Find where the given text appears and provide that cell's center as [X, Y] coordinate. 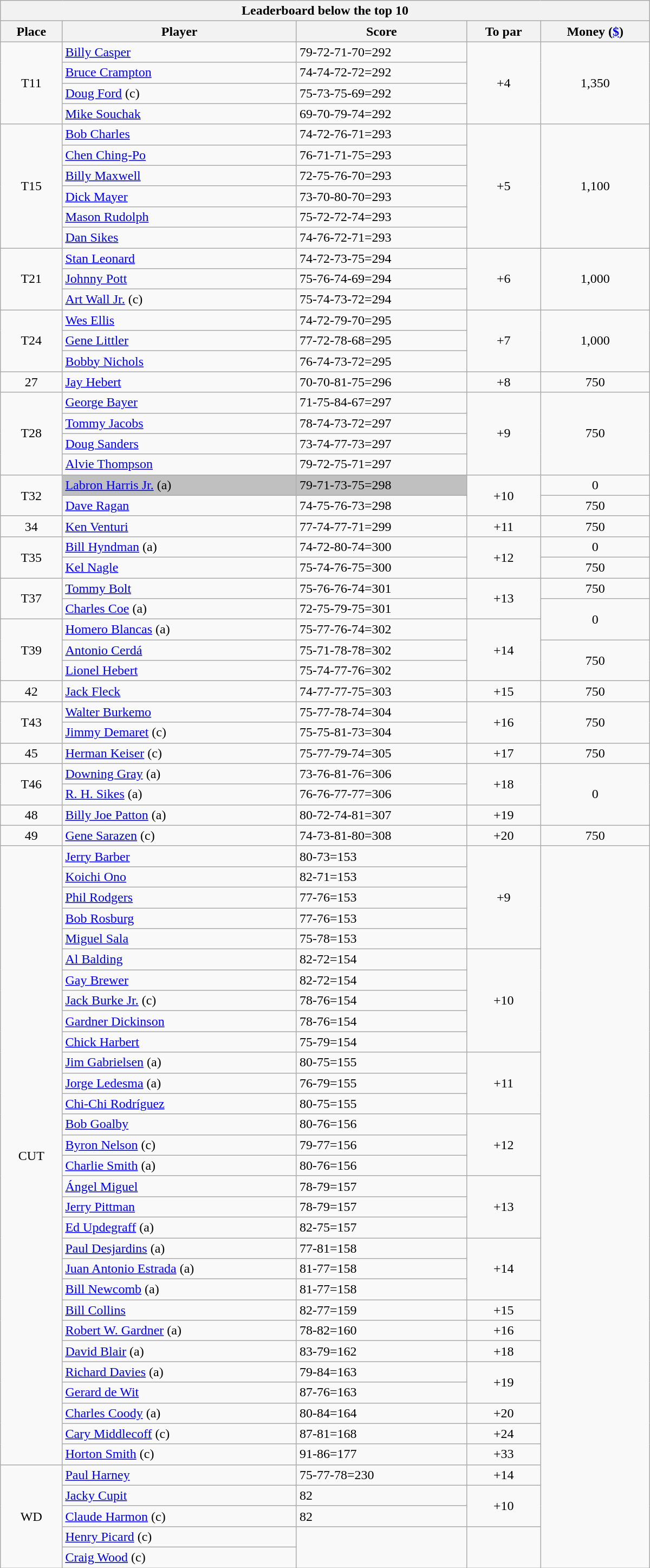
Place [31, 31]
Ángel Miguel [180, 1186]
Bill Newcomb (a) [180, 1290]
To par [504, 31]
Chick Harbert [180, 1042]
T35 [31, 557]
Score [381, 31]
Jacky Cupit [180, 1495]
Ken Venturi [180, 526]
80-84=164 [381, 1413]
75-73-75-69=292 [381, 93]
Jim Gabrielsen (a) [180, 1062]
Al Balding [180, 960]
T28 [31, 433]
75-78=153 [381, 939]
T32 [31, 495]
+5 [504, 186]
WD [31, 1516]
Bill Hyndman (a) [180, 547]
83-79=162 [381, 1351]
71-75-84-67=297 [381, 403]
Paul Desjardins (a) [180, 1248]
Billy Maxwell [180, 176]
Dick Mayer [180, 196]
Alvie Thompson [180, 464]
Kel Nagle [180, 567]
T15 [31, 186]
27 [31, 382]
Billy Joe Patton (a) [180, 815]
Cary Middlecoff (c) [180, 1434]
76-71-71-75=293 [381, 155]
T11 [31, 83]
74-72-79-70=295 [381, 320]
74-72-76-71=293 [381, 134]
Doug Sanders [180, 444]
Richard Davies (a) [180, 1372]
75-74-76-75=300 [381, 567]
Jay Hebert [180, 382]
49 [31, 835]
Gerard de Wit [180, 1392]
78-82=160 [381, 1331]
Bob Goalby [180, 1124]
79-72-71-70=292 [381, 52]
Doug Ford (c) [180, 93]
79-72-75-71=297 [381, 464]
87-76=163 [381, 1392]
Walter Burkemo [180, 712]
Mason Rudolph [180, 217]
T37 [31, 598]
74-75-76-73=298 [381, 506]
Billy Casper [180, 52]
72-75-76-70=293 [381, 176]
80-72-74-81=307 [381, 815]
Gay Brewer [180, 980]
82-71=153 [381, 877]
42 [31, 691]
Bob Rosburg [180, 918]
Antonio Cerdá [180, 650]
Jorge Ledesma (a) [180, 1083]
Miguel Sala [180, 939]
74-73-81-80=308 [381, 835]
75-72-72-74=293 [381, 217]
Herman Keiser (c) [180, 753]
+7 [504, 341]
75-77-76-74=302 [381, 630]
45 [31, 753]
78-74-73-72=297 [381, 423]
T39 [31, 650]
75-71-78-78=302 [381, 650]
Bobby Nichols [180, 361]
Dave Ragan [180, 506]
Tommy Jacobs [180, 423]
75-79=154 [381, 1042]
75-74-77-76=302 [381, 671]
Jimmy Demaret (c) [180, 733]
79-71-73-75=298 [381, 485]
Gardner Dickinson [180, 1021]
Wes Ellis [180, 320]
69-70-79-74=292 [381, 114]
Paul Harney [180, 1475]
Charles Coody (a) [180, 1413]
79-77=156 [381, 1145]
73-76-81-76=306 [381, 774]
72-75-79-75=301 [381, 609]
74-77-77-75=303 [381, 691]
75-74-73-72=294 [381, 300]
77-81=158 [381, 1248]
+33 [504, 1454]
Homero Blancas (a) [180, 630]
75-77-79-74=305 [381, 753]
George Bayer [180, 403]
Tommy Bolt [180, 588]
+4 [504, 83]
+6 [504, 279]
74-72-80-74=300 [381, 547]
75-76-74-69=294 [381, 279]
Ed Updegraff (a) [180, 1227]
Money ($) [595, 31]
76-74-73-72=295 [381, 361]
Robert W. Gardner (a) [180, 1331]
75-75-81-73=304 [381, 733]
Gene Sarazen (c) [180, 835]
Henry Picard (c) [180, 1537]
Jack Fleck [180, 691]
Dan Sikes [180, 237]
Craig Wood (c) [180, 1557]
75-76-76-74=301 [381, 588]
73-74-77-73=297 [381, 444]
Bill Collins [180, 1310]
T43 [31, 722]
79-84=163 [381, 1372]
Gene Littler [180, 341]
Art Wall Jr. (c) [180, 300]
Lionel Hebert [180, 671]
David Blair (a) [180, 1351]
Koichi Ono [180, 877]
Jack Burke Jr. (c) [180, 1001]
Leaderboard below the top 10 [325, 11]
+8 [504, 382]
Mike Souchak [180, 114]
Phil Rodgers [180, 897]
Bruce Crampton [180, 73]
77-74-77-71=299 [381, 526]
70-70-81-75=296 [381, 382]
48 [31, 815]
1,350 [595, 83]
Labron Harris Jr. (a) [180, 485]
80-73=153 [381, 856]
+17 [504, 753]
Downing Gray (a) [180, 774]
Juan Antonio Estrada (a) [180, 1269]
Horton Smith (c) [180, 1454]
Charles Coe (a) [180, 609]
34 [31, 526]
Chi-Chi Rodríguez [180, 1104]
Charlie Smith (a) [180, 1165]
+24 [504, 1434]
Byron Nelson (c) [180, 1145]
R. H. Sikes (a) [180, 794]
CUT [31, 1155]
74-76-72-71=293 [381, 237]
82-75=157 [381, 1227]
77-72-78-68=295 [381, 341]
82-77=159 [381, 1310]
Bob Charles [180, 134]
T24 [31, 341]
75-77-78-74=304 [381, 712]
73-70-80-70=293 [381, 196]
Claude Harmon (c) [180, 1516]
Johnny Pott [180, 279]
T46 [31, 784]
87-81=168 [381, 1434]
76-79=155 [381, 1083]
91-86=177 [381, 1454]
1,100 [595, 186]
Stan Leonard [180, 258]
Chen Ching-Po [180, 155]
75-77-78=230 [381, 1475]
T21 [31, 279]
Jerry Pittman [180, 1207]
Jerry Barber [180, 856]
76-76-77-77=306 [381, 794]
Player [180, 31]
74-72-73-75=294 [381, 258]
74-74-72-72=292 [381, 73]
